Capture the cell that displays the provided text and extract its (X, Y) central coordinate. 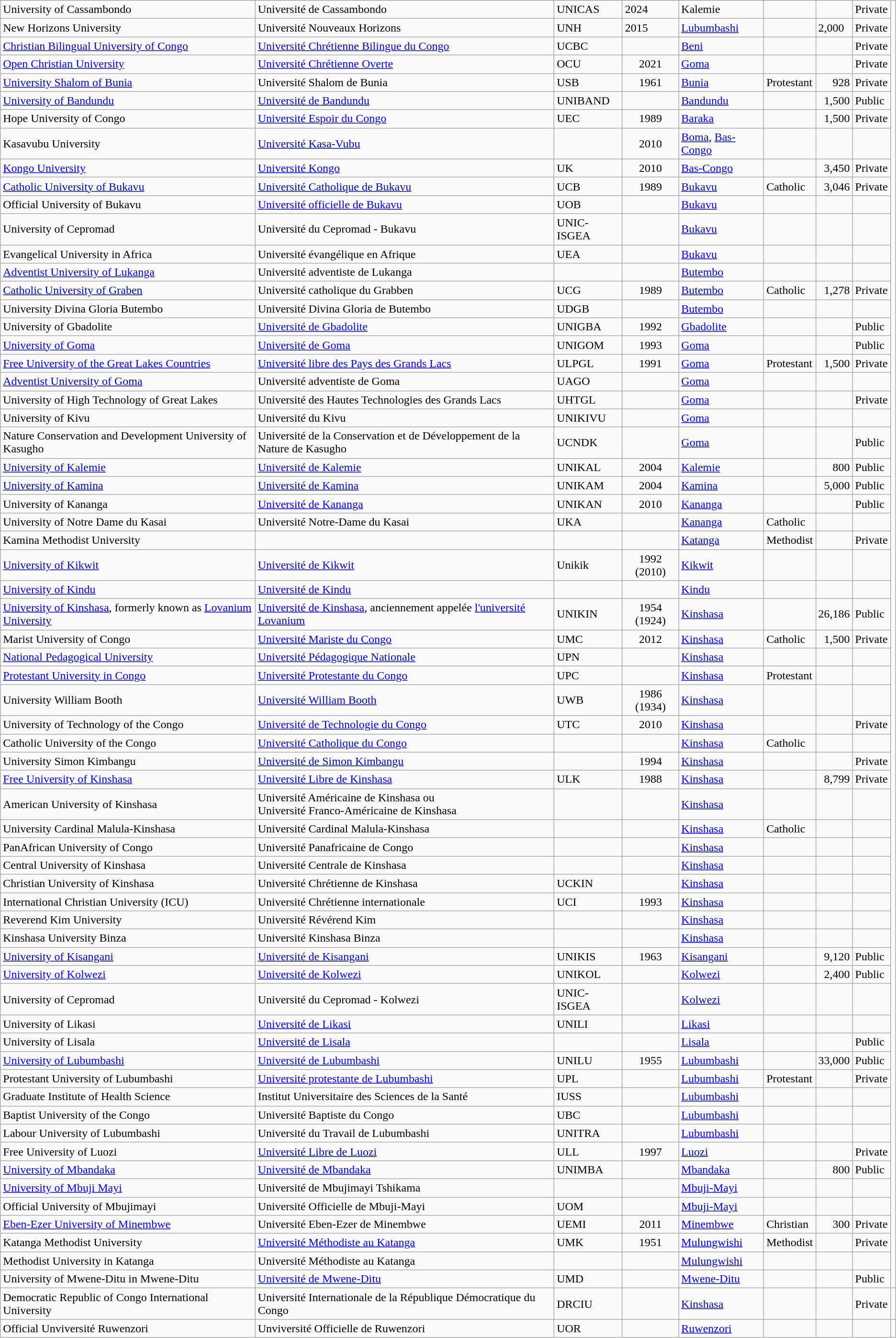
1955 (650, 1060)
Likasi (721, 1024)
Baraka (721, 119)
Ruwenzori (721, 1328)
University of Lisala (128, 1042)
Université Notre-Dame du Kasai (405, 522)
Catholic University of Bukavu (128, 186)
Christian University of Kinshasa (128, 883)
Beni (721, 46)
Université Mariste du Congo (405, 639)
UNIKAL (589, 467)
1961 (650, 82)
1991 (650, 363)
Université de Kinshasa, anciennement appelée l'université Lovanium (405, 615)
UEC (589, 119)
Free University of the Great Lakes Countries (128, 363)
UBC (589, 1115)
Adventist University of Goma (128, 382)
Université Officielle de Mbuji-Mayi (405, 1206)
UPN (589, 657)
Université de Lisala (405, 1042)
University of Kamina (128, 485)
Christian (790, 1225)
UMK (589, 1243)
UCKIN (589, 883)
University of Mwene-Ditu in Mwene-Ditu (128, 1279)
Université Kasa-Vubu (405, 144)
Bas-Congo (721, 168)
UEA (589, 254)
Reverend Kim University (128, 920)
Université Divina Gloria de Butembo (405, 309)
8,799 (834, 779)
Protestant University in Congo (128, 675)
Institut Universitaire des Sciences de la Santé (405, 1097)
UOB (589, 204)
UNILU (589, 1060)
300 (834, 1225)
Graduate Institute of Health Science (128, 1097)
UOM (589, 1206)
Université Révérend Kim (405, 920)
ULL (589, 1151)
Catholic University of Graben (128, 291)
1992 (650, 327)
Université de la Conservation et de Développement de la Nature de Kasugho (405, 442)
UPL (589, 1079)
Université Cardinal Malula-Kinshasa (405, 829)
UNIKIS (589, 956)
University of Kolwezi (128, 975)
UNILI (589, 1024)
Kamina (721, 485)
9,120 (834, 956)
Kisangani (721, 956)
Université Baptiste du Congo (405, 1115)
Université protestante de Lubumbashi (405, 1079)
Université Libre de Luozi (405, 1151)
1,278 (834, 291)
Université Chrétienne Overte (405, 64)
PanAfrican University of Congo (128, 847)
3,450 (834, 168)
University Divina Gloria Butembo (128, 309)
1986 (1934) (650, 700)
Université Panafricaine de Congo (405, 847)
UKA (589, 522)
Kindu (721, 590)
UAGO (589, 382)
Université du Travail de Lubumbashi (405, 1133)
1997 (650, 1151)
Université de Mwene-Ditu (405, 1279)
1992 (2010) (650, 565)
Mwene-Ditu (721, 1279)
Université de Kisangani (405, 956)
Catholic University of the Congo (128, 743)
Université William Booth (405, 700)
Katanga Methodist University (128, 1243)
928 (834, 82)
Université de Kalemie (405, 467)
University of Kikwit (128, 565)
UNICAS (589, 10)
UNIMBA (589, 1169)
Université Eben-Ezer de Minembwe (405, 1225)
Université adventiste de Goma (405, 382)
Université Kongo (405, 168)
Université de Kikwit (405, 565)
Université du Cepromad - Bukavu (405, 229)
Kongo University (128, 168)
UEMI (589, 1225)
University of Kivu (128, 418)
Kamina Methodist University (128, 540)
Université de Kolwezi (405, 975)
Université de Kamina (405, 485)
University of Cassambondo (128, 10)
Protestant University of Lubumbashi (128, 1079)
Luozi (721, 1151)
Official University of Bukavu (128, 204)
UTC (589, 725)
Boma, Bas-Congo (721, 144)
Université de Kananga (405, 504)
ULPGL (589, 363)
UNIGBA (589, 327)
UHTGL (589, 400)
UPC (589, 675)
University of Kindu (128, 590)
Université du Kivu (405, 418)
Université de Lubumbashi (405, 1060)
University of Gbadolite (128, 327)
UCBC (589, 46)
UK (589, 168)
Kikwit (721, 565)
UCNDK (589, 442)
University of Likasi (128, 1024)
University of Goma (128, 345)
Université évangélique en Afrique (405, 254)
2,400 (834, 975)
University Simon Kimbangu (128, 761)
Labour University of Lubumbashi (128, 1133)
2012 (650, 639)
Methodist University in Katanga (128, 1261)
Université des Hautes Technologies des Grands Lacs (405, 400)
Free University of Kinshasa (128, 779)
Katanga (721, 540)
Eben-Ezer University of Minembwe (128, 1225)
Minembwe (721, 1225)
Université de Bandundu (405, 101)
Université officielle de Bukavu (405, 204)
International Christian University (ICU) (128, 901)
UOR (589, 1328)
Official Unviversité Ruwenzori (128, 1328)
Université Nouveaux Horizons (405, 28)
3,046 (834, 186)
American University of Kinshasa (128, 804)
UMC (589, 639)
UNH (589, 28)
Université Américaine de Kinshasa ouUniversité Franco-Américaine de Kinshasa (405, 804)
Université de Mbujimayi Tshikama (405, 1188)
Université Catholique de Bukavu (405, 186)
University William Booth (128, 700)
Université de Kindu (405, 590)
Christian Bilingual University of Congo (128, 46)
Mbandaka (721, 1169)
33,000 (834, 1060)
UNIKAM (589, 485)
University of Kisangani (128, 956)
2024 (650, 10)
UNITRA (589, 1133)
Université de Cassambondo (405, 10)
University of Mbandaka (128, 1169)
Université Chrétienne de Kinshasa (405, 883)
Université du Cepromad - Kolwezi (405, 1000)
University of Kananga (128, 504)
2021 (650, 64)
Democratic Republic of Congo International University (128, 1304)
1988 (650, 779)
Université de Mbandaka (405, 1169)
2011 (650, 1225)
Open Christian University (128, 64)
Université Protestante du Congo (405, 675)
Marist University of Congo (128, 639)
University of Mbuji Mayi (128, 1188)
UCB (589, 186)
UWB (589, 700)
Lisala (721, 1042)
UNIKOL (589, 975)
New Horizons University (128, 28)
Adventist University of Lukanga (128, 272)
National Pedagogical University (128, 657)
Université Catholique du Congo (405, 743)
Université Centrale de Kinshasa (405, 865)
Université Internationale de la République Démocratique du Congo (405, 1304)
UCI (589, 901)
Université de Technologie du Congo (405, 725)
Nature Conservation and Development University of Kasugho (128, 442)
Unikik (589, 565)
Université de Gbadolite (405, 327)
UDGB (589, 309)
Université Espoir du Congo (405, 119)
Kinshasa University Binza (128, 938)
UNIKAN (589, 504)
UCG (589, 291)
5,000 (834, 485)
26,186 (834, 615)
ULK (589, 779)
Université Shalom de Bunia (405, 82)
Hope University of Congo (128, 119)
Université de Likasi (405, 1024)
University of Kalemie (128, 467)
University of High Technology of Great Lakes (128, 400)
Université de Simon Kimbangu (405, 761)
University Shalom of Bunia (128, 82)
Université Pédagogique Nationale (405, 657)
2,000 (834, 28)
Kasavubu University (128, 144)
UMD (589, 1279)
University of Notre Dame du Kasai (128, 522)
Evangelical University in Africa (128, 254)
Université catholique du Grabben (405, 291)
1954 (1924) (650, 615)
University of Kinshasa, formerly known as Lovanium University (128, 615)
IUSS (589, 1097)
Université Chrétienne Bilingue du Congo (405, 46)
Université Chrétienne internationale (405, 901)
2015 (650, 28)
1963 (650, 956)
Université de Goma (405, 345)
Gbadolite (721, 327)
DRCIU (589, 1304)
OCU (589, 64)
1951 (650, 1243)
USB (589, 82)
University of Technology of the Congo (128, 725)
UNIBAND (589, 101)
Bunia (721, 82)
Université adventiste de Lukanga (405, 272)
Université Libre de Kinshasa (405, 779)
UNIKIN (589, 615)
UNIKIVU (589, 418)
Official University of Mbujimayi (128, 1206)
Unviversité Officielle de Ruwenzori (405, 1328)
Université Kinshasa Binza (405, 938)
University of Bandundu (128, 101)
Central University of Kinshasa (128, 865)
Free University of Luozi (128, 1151)
Bandundu (721, 101)
UNIGOM (589, 345)
Baptist University of the Congo (128, 1115)
Université libre des Pays des Grands Lacs (405, 363)
University of Lubumbashi (128, 1060)
University Cardinal Malula-Kinshasa (128, 829)
1994 (650, 761)
